Search for the cell housing the specified text and yield its (x, y) center coordinate. 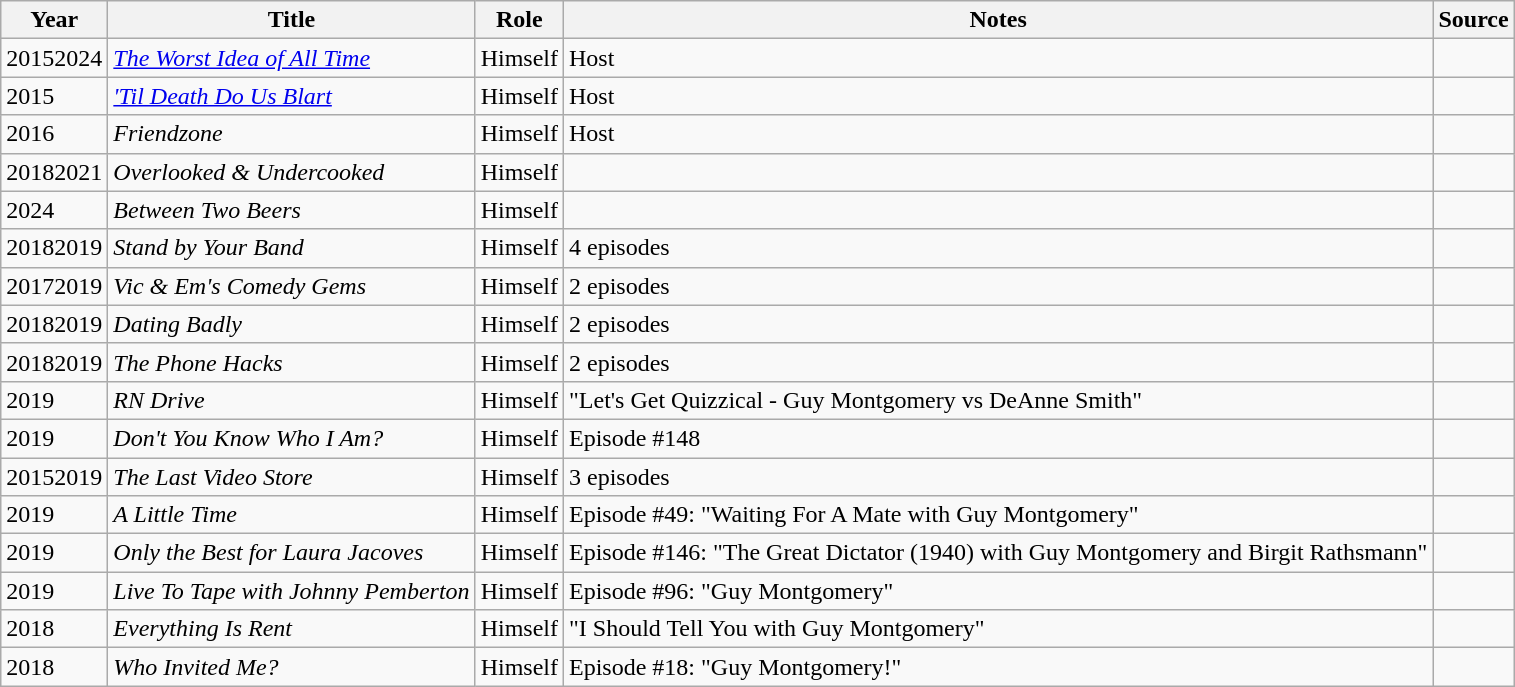
2024 (54, 210)
Live To Tape with Johnny Pemberton (292, 591)
3 episodes (998, 477)
20172019 (54, 286)
20152024 (54, 58)
Don't You Know Who I Am? (292, 438)
Role (519, 20)
"I Should Tell You with Guy Montgomery" (998, 629)
Episode #49: "Waiting For A Mate with Guy Montgomery" (998, 515)
Everything Is Rent (292, 629)
Source (1474, 20)
Episode #18: "Guy Montgomery!" (998, 667)
Notes (998, 20)
20182021 (54, 172)
Episode #146: "The Great Dictator (1940) with Guy Montgomery and Birgit Rathsmann" (998, 553)
Episode #148 (998, 438)
The Phone Hacks (292, 362)
RN Drive (292, 400)
Only the Best for Laura Jacoves (292, 553)
Who Invited Me? (292, 667)
Friendzone (292, 134)
Overlooked & Undercooked (292, 172)
"Let's Get Quizzical - Guy Montgomery vs DeAnne Smith" (998, 400)
2015 (54, 96)
2016 (54, 134)
20152019 (54, 477)
Vic & Em's Comedy Gems (292, 286)
4 episodes (998, 248)
Stand by Your Band (292, 248)
Dating Badly (292, 324)
A Little Time (292, 515)
Title (292, 20)
Year (54, 20)
Episode #96: "Guy Montgomery" (998, 591)
The Worst Idea of All Time (292, 58)
'Til Death Do Us Blart (292, 96)
The Last Video Store (292, 477)
Between Two Beers (292, 210)
